Provide the [X, Y] coordinate of the cell's center where the given text is located.  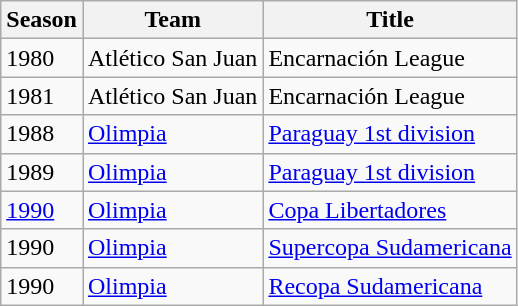
1980 [42, 58]
1981 [42, 96]
1988 [42, 134]
Team [172, 20]
Season [42, 20]
1989 [42, 172]
Recopa Sudamericana [390, 286]
Supercopa Sudamericana [390, 248]
Copa Libertadores [390, 210]
Title [390, 20]
